From the cell containing the given text, extract its center point as (x, y) coordinate. 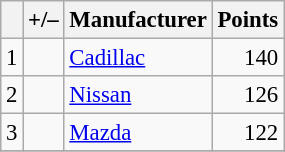
122 (248, 133)
Nissan (138, 95)
+/– (44, 20)
Mazda (138, 133)
1 (12, 58)
Points (248, 20)
140 (248, 58)
126 (248, 95)
Cadillac (138, 58)
Manufacturer (138, 20)
3 (12, 133)
2 (12, 95)
